Pinpoint the cell where the given text exists, returning its (X, Y) midpoint coordinate. 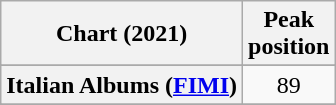
Peakposition (289, 34)
89 (289, 85)
Italian Albums (FIMI) (122, 85)
Chart (2021) (122, 34)
